Return the [x, y] coordinate for the center point of the cell that contains the specified text.  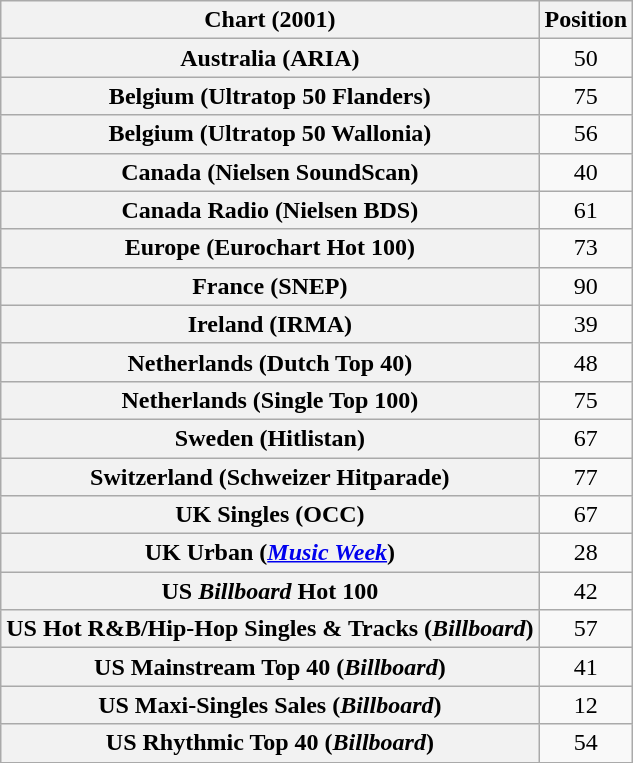
Position [586, 20]
73 [586, 248]
US Hot R&B/Hip-Hop Singles & Tracks (Billboard) [270, 629]
Netherlands (Dutch Top 40) [270, 362]
Switzerland (Schweizer Hitparade) [270, 477]
12 [586, 705]
48 [586, 362]
UK Urban (Music Week) [270, 553]
Belgium (Ultratop 50 Wallonia) [270, 134]
US Mainstream Top 40 (Billboard) [270, 667]
Canada Radio (Nielsen BDS) [270, 210]
61 [586, 210]
54 [586, 743]
Ireland (IRMA) [270, 324]
42 [586, 591]
40 [586, 172]
Chart (2001) [270, 20]
41 [586, 667]
39 [586, 324]
Netherlands (Single Top 100) [270, 400]
56 [586, 134]
Australia (ARIA) [270, 58]
UK Singles (OCC) [270, 515]
77 [586, 477]
US Rhythmic Top 40 (Billboard) [270, 743]
US Maxi-Singles Sales (Billboard) [270, 705]
90 [586, 286]
57 [586, 629]
28 [586, 553]
Belgium (Ultratop 50 Flanders) [270, 96]
Canada (Nielsen SoundScan) [270, 172]
50 [586, 58]
France (SNEP) [270, 286]
Europe (Eurochart Hot 100) [270, 248]
US Billboard Hot 100 [270, 591]
Sweden (Hitlistan) [270, 438]
